Search for the cell housing the specified text and yield its (x, y) center coordinate. 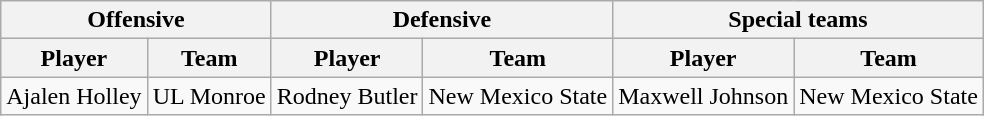
Offensive (136, 20)
Rodney Butler (347, 96)
Defensive (442, 20)
Special teams (798, 20)
UL Monroe (209, 96)
Ajalen Holley (74, 96)
Maxwell Johnson (704, 96)
